Identify which cell holds the provided text, then report its (x, y) central coordinate. 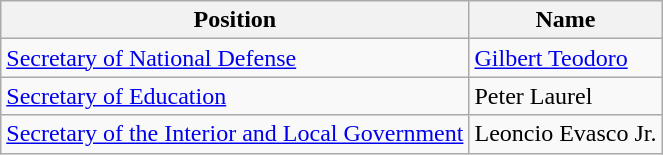
Secretary of the Interior and Local Government (235, 134)
Position (235, 20)
Gilbert Teodoro (566, 58)
Peter Laurel (566, 96)
Name (566, 20)
Secretary of Education (235, 96)
Leoncio Evasco Jr. (566, 134)
Secretary of National Defense (235, 58)
